Pinpoint the cell where the given text exists, returning its [X, Y] midpoint coordinate. 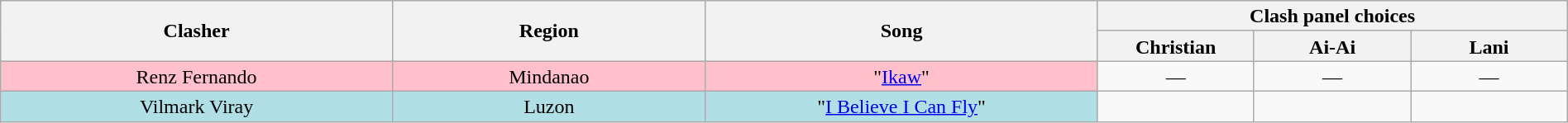
Vilmark Viray [197, 106]
Ai-Ai [1331, 46]
"Ikaw" [901, 76]
Luzon [549, 106]
Lani [1489, 46]
Christian [1176, 46]
Renz Fernando [197, 76]
Song [901, 31]
Clasher [197, 31]
"I Believe I Can Fly" [901, 106]
Clash panel choices [1332, 17]
Mindanao [549, 76]
Region [549, 31]
